Search for the cell housing the specified text and yield its (x, y) center coordinate. 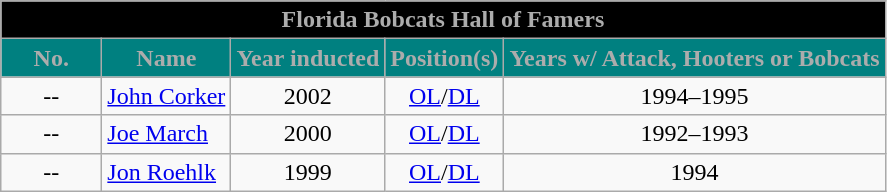
2002 (308, 96)
John Corker (166, 96)
Years w/ Attack, Hooters or Bobcats (694, 58)
Florida Bobcats Hall of Famers (443, 20)
2000 (308, 134)
Year inducted (308, 58)
1999 (308, 172)
Joe March (166, 134)
1994–1995 (694, 96)
1994 (694, 172)
No. (52, 58)
Position(s) (444, 58)
Jon Roehlk (166, 172)
Name (166, 58)
1992–1993 (694, 134)
